Determine the [X, Y] coordinate at the center of the cell enclosing the given text.  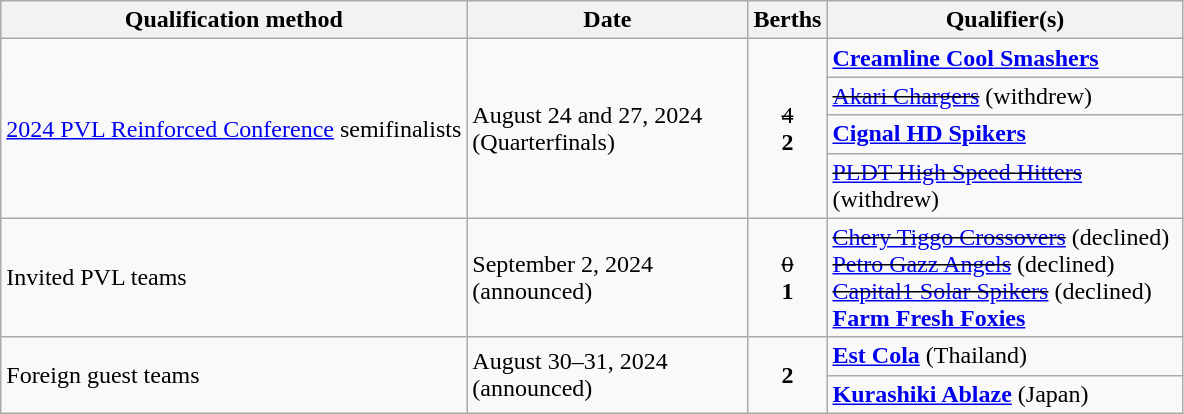
Kurashiki Ablaze (Japan) [1005, 394]
Est Cola (Thailand) [1005, 356]
Cignal HD Spikers [1005, 134]
Qualifier(s) [1005, 20]
2024 PVL Reinforced Conference semifinalists [234, 128]
Qualification method [234, 20]
Akari Chargers (withdrew) [1005, 96]
August 30–31, 2024 (announced) [608, 375]
Invited PVL teams [234, 278]
42 [788, 128]
Date [608, 20]
Berths [788, 20]
2 [788, 375]
Foreign guest teams [234, 375]
Chery Tiggo Crossovers (declined)Petro Gazz Angels (declined)Capital1 Solar Spikers (declined)Farm Fresh Foxies [1005, 278]
August 24 and 27, 2024 (Quarterfinals) [608, 128]
PLDT High Speed Hitters (withdrew) [1005, 186]
01 [788, 278]
September 2, 2024 (announced) [608, 278]
Creamline Cool Smashers [1005, 58]
